Search for the cell housing the specified text and yield its (X, Y) center coordinate. 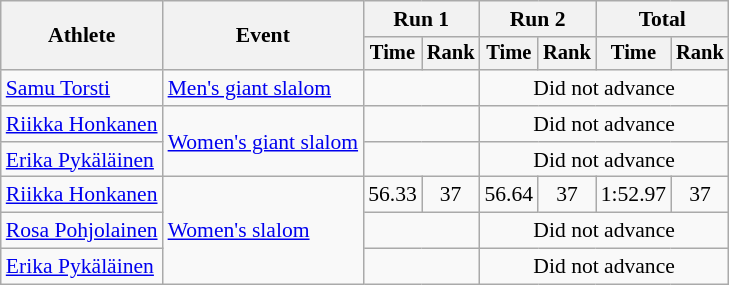
Run 2 (537, 19)
Rosa Pohjolainen (82, 231)
56.64 (508, 195)
56.33 (392, 195)
Men's giant slalom (264, 88)
Samu Torsti (82, 88)
Event (264, 36)
Total (662, 19)
1:52.97 (634, 195)
Run 1 (421, 19)
Athlete (82, 36)
Women's slalom (264, 230)
Women's giant slalom (264, 142)
